Capture the cell that displays the provided text and extract its (x, y) central coordinate. 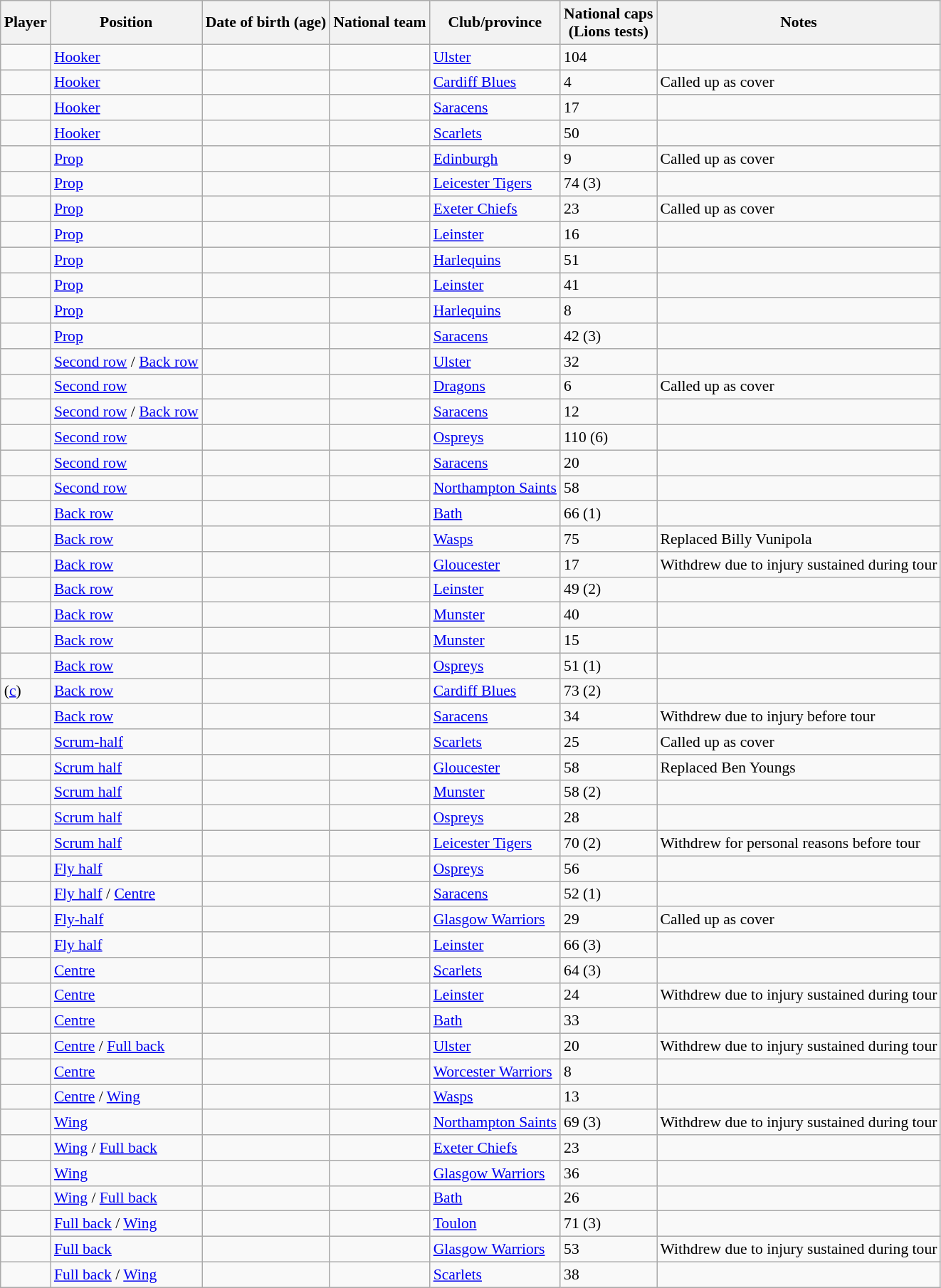
50 (608, 133)
75 (608, 539)
32 (608, 362)
66 (1) (608, 514)
41 (608, 286)
40 (608, 615)
52 (1) (608, 894)
National team (379, 23)
51 (1) (608, 666)
Scrum-half (127, 742)
15 (608, 641)
26 (608, 1198)
51 (608, 260)
Withdrew due to injury before tour (799, 717)
24 (608, 995)
66 (3) (608, 945)
53 (608, 1250)
28 (608, 818)
71 (3) (608, 1224)
29 (608, 920)
13 (608, 1097)
Position (127, 23)
Withdrew for personal reasons before tour (799, 844)
56 (608, 869)
National caps(Lions tests) (608, 23)
58 (2) (608, 792)
Replaced Billy Vunipola (799, 539)
64 (3) (608, 970)
70 (2) (608, 844)
25 (608, 742)
74 (3) (608, 184)
Worcester Warriors (495, 1072)
38 (608, 1274)
Replaced Ben Youngs (799, 768)
Fly half / Centre (127, 894)
Player (26, 23)
(c) (26, 691)
Notes (799, 23)
104 (608, 57)
33 (608, 1021)
73 (2) (608, 691)
Edinburgh (495, 159)
6 (608, 387)
110 (6) (608, 438)
Toulon (495, 1224)
Fly-half (127, 920)
69 (3) (608, 1123)
Date of birth (age) (266, 23)
Club/province (495, 23)
12 (608, 412)
42 (3) (608, 336)
Centre / Wing (127, 1097)
16 (608, 235)
49 (2) (608, 590)
34 (608, 717)
36 (608, 1173)
Full back (127, 1250)
4 (608, 83)
9 (608, 159)
Centre / Full back (127, 1047)
Dragons (495, 387)
